From the cell containing the given text, extract its center point as [X, Y] coordinate. 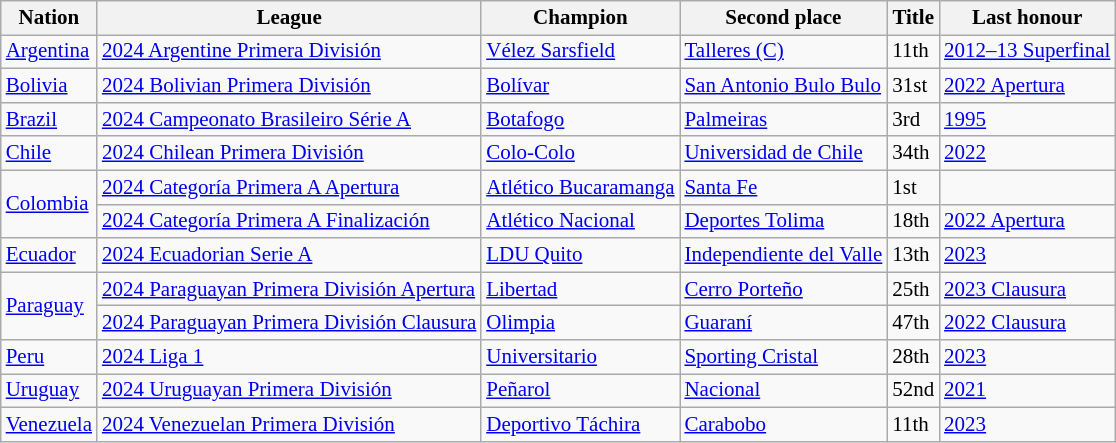
Atlético Nacional [580, 221]
1st [913, 187]
Vélez Sarsfield [580, 52]
Universidad de Chile [784, 153]
25th [913, 289]
13th [913, 255]
Uruguay [49, 391]
31st [913, 86]
3rd [913, 119]
Last honour [1027, 18]
Talleres (C) [784, 52]
Colombia [49, 204]
Botafogo [580, 119]
2024 Bolivian Primera División [289, 86]
Argentina [49, 52]
2024 Uruguayan Primera División [289, 391]
2012–13 Superfinal [1027, 52]
2024 Chilean Primera División [289, 153]
Guaraní [784, 323]
2023 Clausura [1027, 289]
Carabobo [784, 424]
Palmeiras [784, 119]
52nd [913, 391]
Chile [49, 153]
2024 Categoría Primera A Apertura [289, 187]
Venezuela [49, 424]
2021 [1027, 391]
Independiente del Valle [784, 255]
Atlético Bucaramanga [580, 187]
League [289, 18]
Paraguay [49, 306]
Peñarol [580, 391]
Colo-Colo [580, 153]
2024 Paraguayan Primera División Apertura [289, 289]
Universitario [580, 357]
2022 Clausura [1027, 323]
Brazil [49, 119]
LDU Quito [580, 255]
Deportes Tolima [784, 221]
2024 Argentine Primera División [289, 52]
Nation [49, 18]
2024 Categoría Primera A Finalización [289, 221]
Bolivia [49, 86]
47th [913, 323]
2022 [1027, 153]
1995 [1027, 119]
Ecuador [49, 255]
Olimpia [580, 323]
2024 Paraguayan Primera División Clausura [289, 323]
Santa Fe [784, 187]
Champion [580, 18]
2024 Ecuadorian Serie A [289, 255]
Deportivo Táchira [580, 424]
34th [913, 153]
Title [913, 18]
Sporting Cristal [784, 357]
Second place [784, 18]
San Antonio Bulo Bulo [784, 86]
2024 Campeonato Brasileiro Série A [289, 119]
Libertad [580, 289]
18th [913, 221]
Cerro Porteño [784, 289]
Bolívar [580, 86]
Nacional [784, 391]
2024 Venezuelan Primera División [289, 424]
Peru [49, 357]
28th [913, 357]
2024 Liga 1 [289, 357]
